Find where the given text appears and provide that cell's center as [X, Y] coordinate. 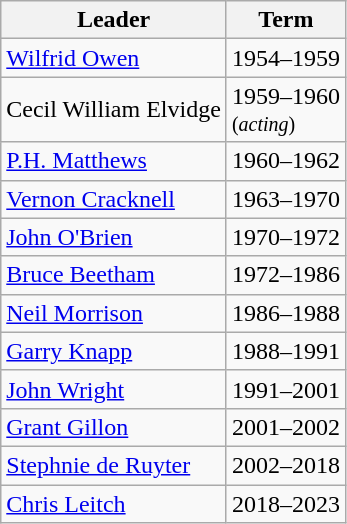
Term [286, 20]
2018–2023 [286, 503]
1963–1970 [286, 199]
P.H. Matthews [114, 161]
1970–1972 [286, 237]
1959–1960(acting) [286, 110]
Neil Morrison [114, 313]
2001–2002 [286, 427]
Wilfrid Owen [114, 58]
Bruce Beetham [114, 275]
Grant Gillon [114, 427]
1972–1986 [286, 275]
Vernon Cracknell [114, 199]
1986–1988 [286, 313]
1991–2001 [286, 389]
John Wright [114, 389]
Leader [114, 20]
John O'Brien [114, 237]
Garry Knapp [114, 351]
Chris Leitch [114, 503]
1954–1959 [286, 58]
Stephnie de Ruyter [114, 465]
2002–2018 [286, 465]
Cecil William Elvidge [114, 110]
1988–1991 [286, 351]
1960–1962 [286, 161]
